Determine the (x, y) coordinate at the center of the cell enclosing the given text.  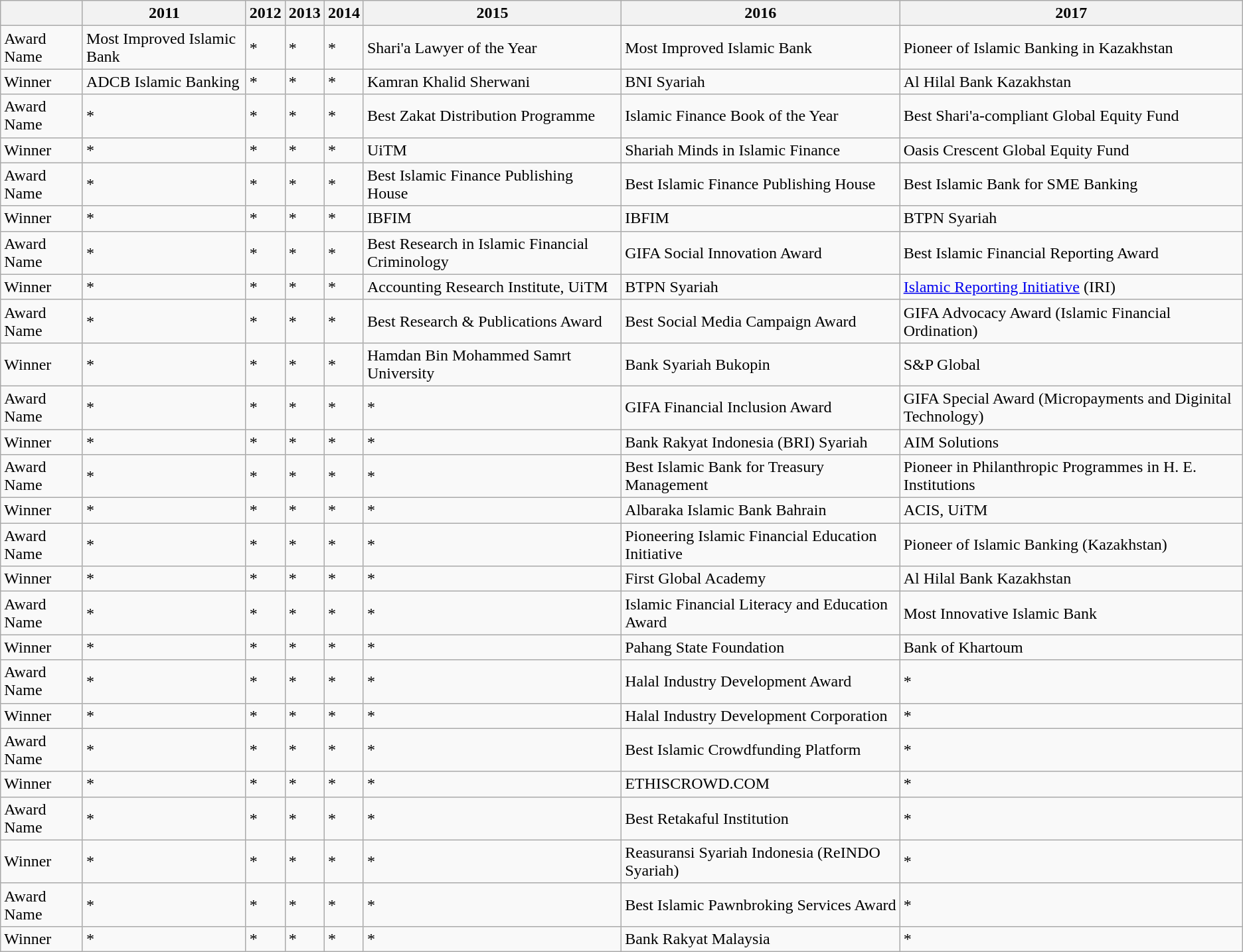
Islamic Financial Literacy and Education Award (761, 613)
Best Research in Islamic Financial Criminology (492, 252)
Bank Rakyat Malaysia (761, 939)
Islamic Finance Book of the Year (761, 116)
2014 (344, 13)
GIFA Social Innovation Award (761, 252)
ETHISCROWD.COM (761, 784)
Pioneer of Islamic Banking (Kazakhstan) (1071, 544)
Reasuransi Syariah Indonesia (ReINDO Syariah) (761, 862)
Best Islamic Pawnbroking Services Award (761, 904)
2015 (492, 13)
Oasis Crescent Global Equity Fund (1071, 150)
UiTM (492, 150)
2013 (304, 13)
BNI Syariah (761, 82)
GIFA Special Award (Micropayments and Diginital Technology) (1071, 408)
Pahang State Foundation (761, 647)
Pioneering Islamic Financial Education Initiative (761, 544)
Albaraka Islamic Bank Bahrain (761, 511)
2016 (761, 13)
Pioneer of Islamic Banking in Kazakhstan (1071, 48)
Shari'a Lawyer of the Year (492, 48)
2012 (266, 13)
Pioneer in Philanthropic Programmes in H. E. Institutions (1071, 477)
Bank Syariah Bukopin (761, 364)
Best Shari'a-compliant Global Equity Fund (1071, 116)
GIFA Advocacy Award (Islamic Financial Ordination) (1071, 321)
Halal Industry Development Corporation (761, 716)
ACIS, UiTM (1071, 511)
S&P Global (1071, 364)
Best Islamic Crowdfunding Platform (761, 750)
Best Retakaful Institution (761, 818)
Halal Industry Development Award (761, 681)
ADCB Islamic Banking (164, 82)
Best Islamic Financial Reporting Award (1071, 252)
2017 (1071, 13)
Most Innovative Islamic Bank (1071, 613)
Best Islamic Bank for SME Banking (1071, 185)
AIM Solutions (1071, 441)
Best Research & Publications Award (492, 321)
Best Islamic Bank for Treasury Management (761, 477)
Best Zakat Distribution Programme (492, 116)
First Global Academy (761, 579)
Kamran Khalid Sherwani (492, 82)
Best Social Media Campaign Award (761, 321)
Shariah Minds in Islamic Finance (761, 150)
Bank of Khartoum (1071, 647)
GIFA Financial Inclusion Award (761, 408)
2011 (164, 13)
Accounting Research Institute, UiTM (492, 287)
Islamic Reporting Initiative (IRI) (1071, 287)
Hamdan Bin Mohammed Samrt University (492, 364)
Bank Rakyat Indonesia (BRI) Syariah (761, 441)
